Search for the cell housing the specified text and yield its (X, Y) center coordinate. 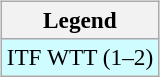
ITF WTT (1–2) (80, 57)
Legend (80, 20)
